Detect which cell encompasses the target text, then output its (x, y) center coordinate. 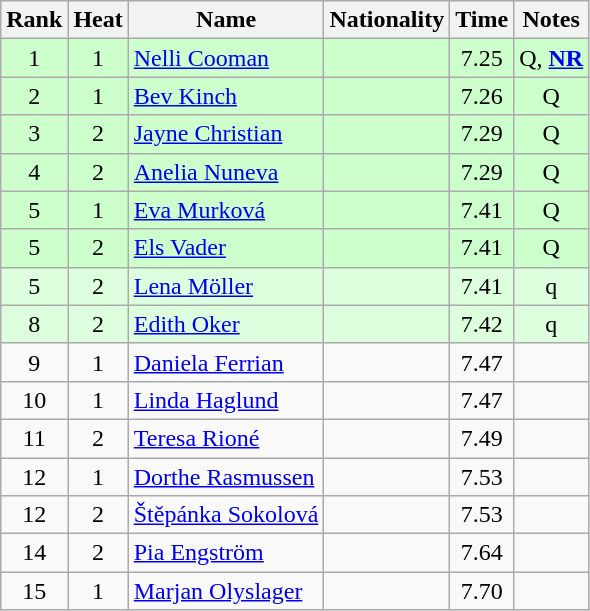
Name (226, 20)
Bev Kinch (226, 96)
Lena Möller (226, 286)
4 (34, 172)
7.49 (482, 438)
Teresa Rioné (226, 438)
Štěpánka Sokolová (226, 515)
Dorthe Rasmussen (226, 477)
3 (34, 134)
9 (34, 362)
Nationality (387, 20)
Nelli Cooman (226, 58)
11 (34, 438)
8 (34, 324)
10 (34, 400)
Edith Oker (226, 324)
Daniela Ferrian (226, 362)
14 (34, 553)
Notes (552, 20)
Rank (34, 20)
7.70 (482, 591)
Eva Murková (226, 210)
Anelia Nuneva (226, 172)
7.26 (482, 96)
7.25 (482, 58)
Time (482, 20)
Heat (98, 20)
7.64 (482, 553)
Els Vader (226, 248)
Linda Haglund (226, 400)
15 (34, 591)
Marjan Olyslager (226, 591)
Q, NR (552, 58)
7.42 (482, 324)
Pia Engström (226, 553)
Jayne Christian (226, 134)
